Detect which cell encompasses the target text, then output its (X, Y) center coordinate. 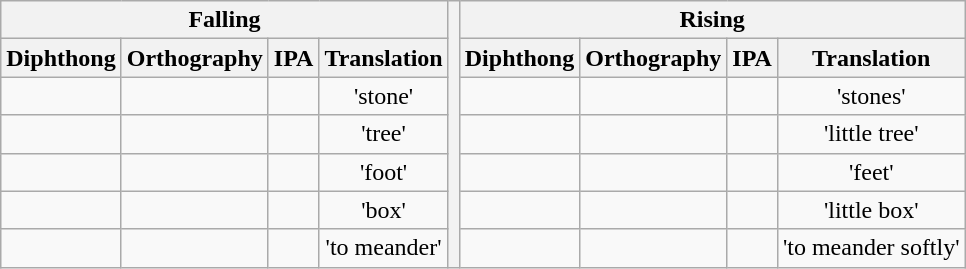
'little tree' (871, 134)
Falling (224, 20)
'feet' (871, 172)
'stone' (384, 96)
Rising (712, 20)
'foot' (384, 172)
'box' (384, 210)
'to meander softly' (871, 248)
'tree' (384, 134)
'stones' (871, 96)
'little box' (871, 210)
'to meander' (384, 248)
